Search for the cell housing the specified text and yield its [X, Y] center coordinate. 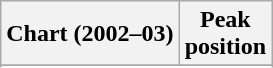
Chart (2002–03) [90, 34]
Peakposition [225, 34]
